Locate the cell with the specified text and output its (X, Y) center coordinate. 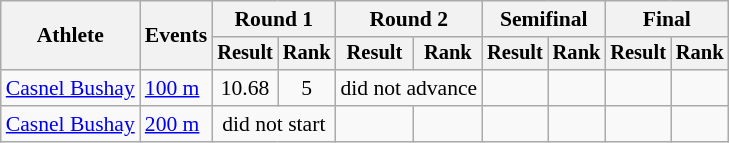
Final (666, 19)
Round 2 (408, 19)
5 (307, 88)
Athlete (70, 36)
Semifinal (544, 19)
did not start (274, 124)
10.68 (245, 88)
did not advance (408, 88)
200 m (176, 124)
Round 1 (274, 19)
100 m (176, 88)
Events (176, 36)
